Provide the (x, y) coordinate of the cell's center where the given text is located.  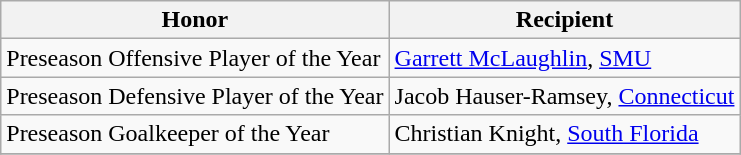
Honor (195, 20)
Preseason Goalkeeper of the Year (195, 134)
Garrett McLaughlin, SMU (564, 58)
Preseason Defensive Player of the Year (195, 96)
Recipient (564, 20)
Christian Knight, South Florida (564, 134)
Jacob Hauser-Ramsey, Connecticut (564, 96)
Preseason Offensive Player of the Year (195, 58)
